Locate the cell with the specified text and output its [X, Y] center coordinate. 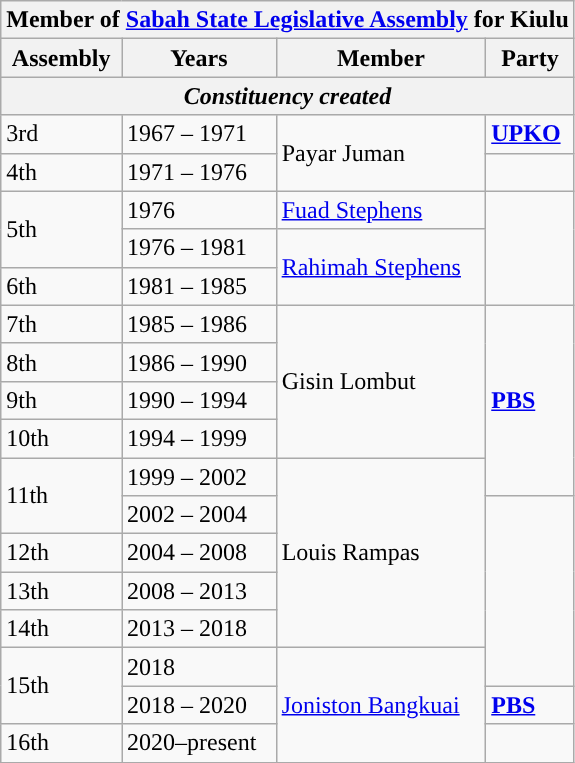
2004 – 2008 [200, 553]
Louis Rampas [381, 553]
10th [62, 438]
16th [62, 743]
Assembly [62, 58]
2020–present [200, 743]
Joniston Bangkuai [381, 705]
5th [62, 229]
14th [62, 629]
11th [62, 496]
1976 – 1981 [200, 248]
Years [200, 58]
2018 – 2020 [200, 705]
1981 – 1985 [200, 286]
Constituency created [288, 96]
1971 – 1976 [200, 172]
1999 – 2002 [200, 477]
Rahimah Stephens [381, 267]
UPKO [530, 134]
Gisin Lombut [381, 381]
Member of Sabah State Legislative Assembly for Kiulu [288, 20]
1985 – 1986 [200, 324]
1986 – 1990 [200, 362]
2008 – 2013 [200, 591]
4th [62, 172]
3rd [62, 134]
15th [62, 686]
1994 – 1999 [200, 438]
2013 – 2018 [200, 629]
9th [62, 400]
Payar Juman [381, 153]
1976 [200, 210]
8th [62, 362]
2018 [200, 667]
12th [62, 553]
13th [62, 591]
6th [62, 286]
1990 – 1994 [200, 400]
Party [530, 58]
Fuad Stephens [381, 210]
1967 – 1971 [200, 134]
2002 – 2004 [200, 515]
7th [62, 324]
Member [381, 58]
